Find where the given text appears and provide that cell's center as [X, Y] coordinate. 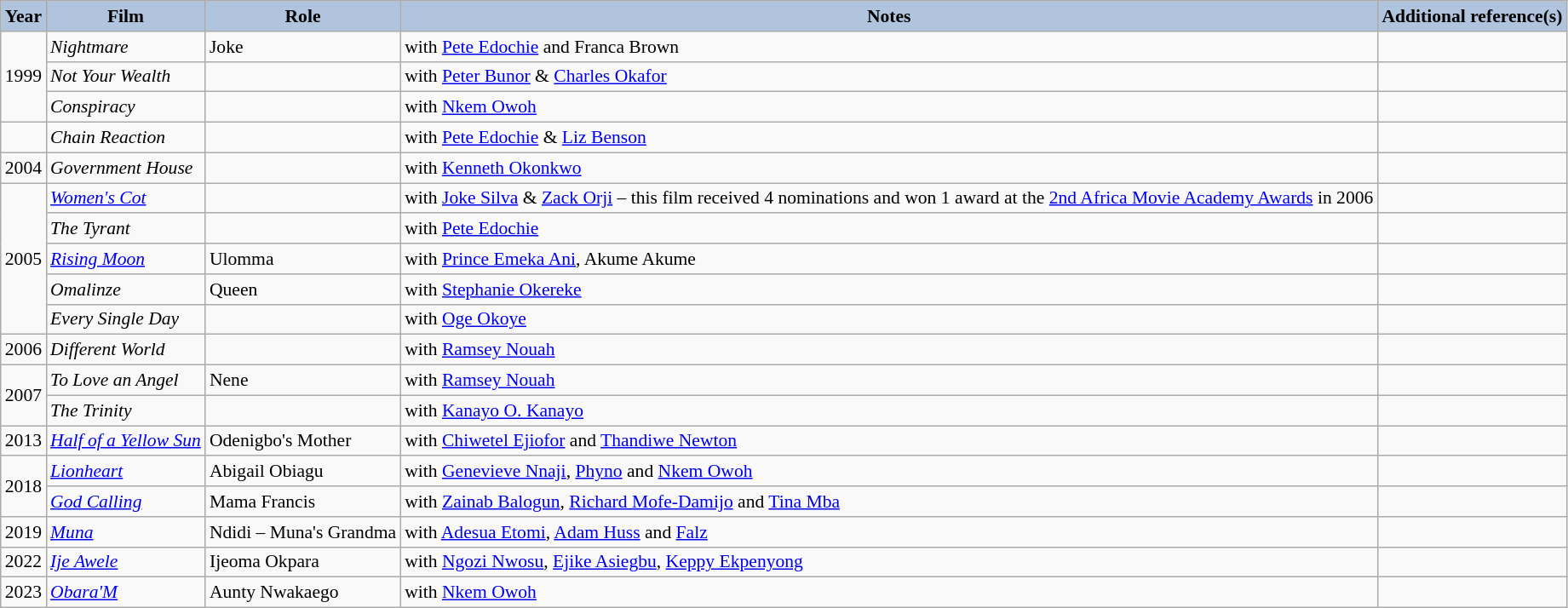
Nightmare [126, 47]
Conspiracy [126, 107]
The Tyrant [126, 229]
with Ngozi Nwosu, Ejike Asiegbu, Keppy Ekpenyong [889, 562]
with Kanayo O. Kanayo [889, 410]
2013 [24, 441]
with Stephanie Okereke [889, 290]
Ndidi – Muna's Grandma [303, 532]
Chain Reaction [126, 138]
To Love an Angel [126, 381]
with Oge Okoye [889, 319]
Ijeoma Okpara [303, 562]
2019 [24, 532]
Nene [303, 381]
Additional reference(s) [1472, 16]
Film [126, 16]
Joke [303, 47]
with Joke Silva & Zack Orji – this film received 4 nominations and won 1 award at the 2nd Africa Movie Academy Awards in 2006 [889, 198]
Notes [889, 16]
God Calling [126, 502]
Government House [126, 168]
Muna [126, 532]
with Zainab Balogun, Richard Mofe-Damijo and Tina Mba [889, 502]
Obara'M [126, 593]
with Chiwetel Ejiofor and Thandiwe Newton [889, 441]
Year [24, 16]
2004 [24, 168]
Queen [303, 290]
Aunty Nwakaego [303, 593]
Women's Cot [126, 198]
The Trinity [126, 410]
with Pete Edochie [889, 229]
with Prince Emeka Ani, Akume Akume [889, 259]
Odenigbo's Mother [303, 441]
1999 [24, 77]
2018 [24, 487]
Half of a Yellow Sun [126, 441]
Ulomma [303, 259]
with Genevieve Nnaji, Phyno and Nkem Owoh [889, 472]
Every Single Day [126, 319]
2023 [24, 593]
with Pete Edochie & Liz Benson [889, 138]
with Kenneth Okonkwo [889, 168]
Omalinze [126, 290]
2007 [24, 395]
Rising Moon [126, 259]
Abigail Obiagu [303, 472]
Different World [126, 350]
with Peter Bunor & Charles Okafor [889, 77]
Role [303, 16]
Not Your Wealth [126, 77]
Lionheart [126, 472]
2022 [24, 562]
2005 [24, 259]
2006 [24, 350]
Ije Awele [126, 562]
with Adesua Etomi, Adam Huss and Falz [889, 532]
Mama Francis [303, 502]
with Pete Edochie and Franca Brown [889, 47]
